Extract the [x, y] coordinate from the center of the cell holding the provided text.  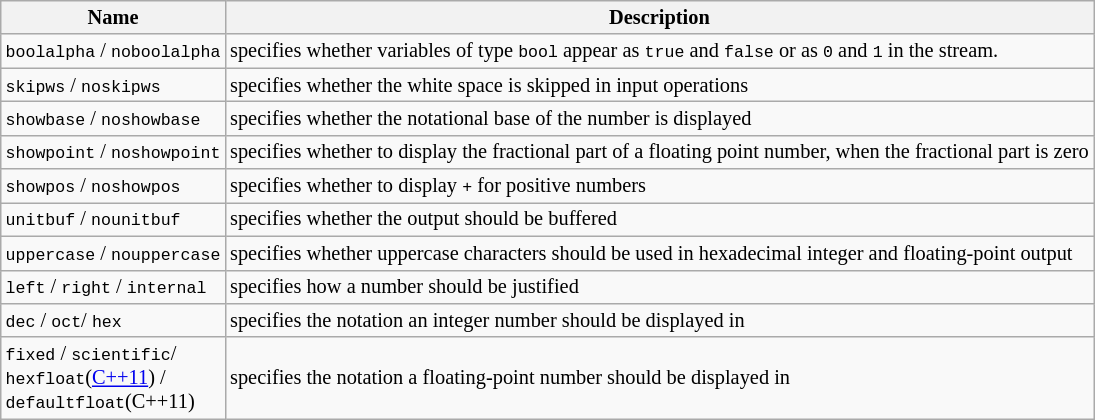
Name [113, 17]
uppercase / nouppercase [113, 253]
specifies whether the white space is skipped in input operations [659, 85]
specifies how a number should be justified [659, 287]
showbase / noshowbase [113, 118]
boolalpha / noboolalpha [113, 51]
specifies the notation a floating-point number should be displayed in [659, 378]
specifies whether to display + for positive numbers [659, 186]
specifies whether to display the fractional part of a floating point number, when the fractional part is zero [659, 152]
specifies whether uppercase characters should be used in hexadecimal integer and floating-point output [659, 253]
showpos / noshowpos [113, 186]
left / right / internal [113, 287]
specifies whether variables of type bool appear as true and false or as 0 and 1 in the stream. [659, 51]
fixed / scientific/ hexfloat(C++11) / defaultfloat(C++11) [113, 378]
specifies the notation an integer number should be displayed in [659, 320]
unitbuf / nounitbuf [113, 219]
dec / oct/ hex [113, 320]
skipws / noskipws [113, 85]
specifies whether the output should be buffered [659, 219]
showpoint / noshowpoint [113, 152]
specifies whether the notational base of the number is displayed [659, 118]
Description [659, 17]
